Search for the cell housing the specified text and yield its [X, Y] center coordinate. 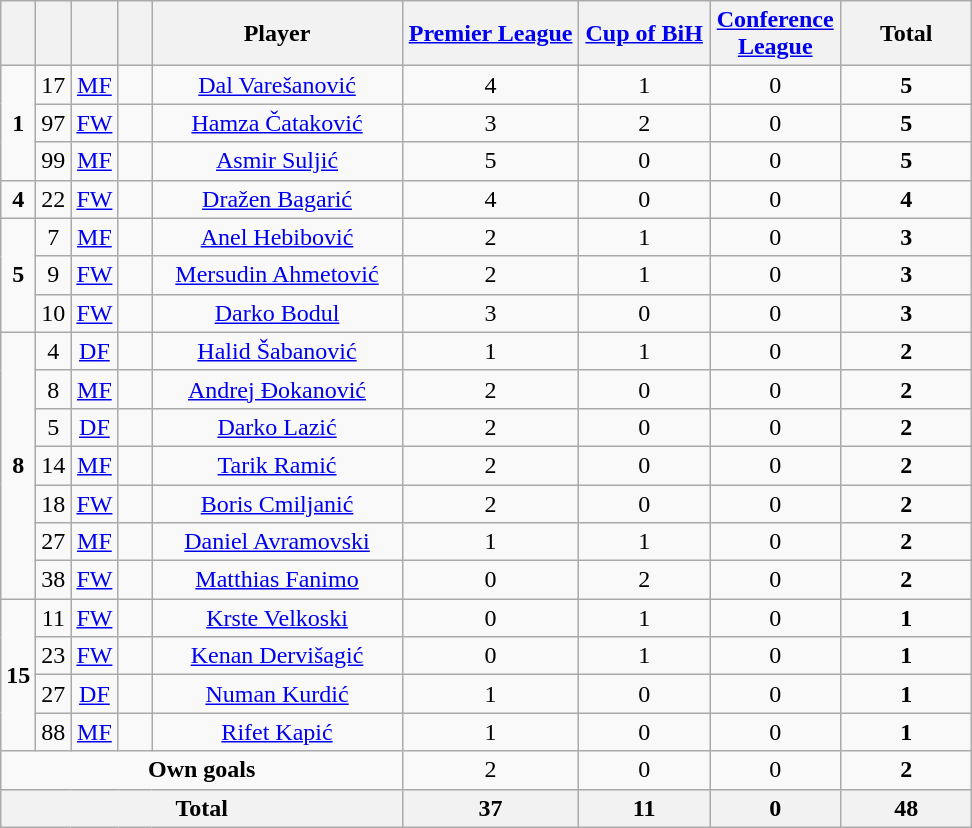
Darko Bodul [278, 313]
97 [54, 123]
Darko Lazić [278, 427]
Dražen Bagarić [278, 199]
Numan Kurdić [278, 694]
Boris Cmiljanić [278, 503]
99 [54, 161]
48 [906, 808]
17 [54, 85]
88 [54, 732]
Dal Varešanović [278, 85]
Tarik Ramić [278, 465]
Daniel Avramovski [278, 542]
Andrej Đokanović [278, 389]
Asmir Suljić [278, 161]
7 [54, 237]
Premier League [491, 34]
Conference League [776, 34]
18 [54, 503]
Anel Hebibović [278, 237]
10 [54, 313]
Halid Šabanović [278, 351]
9 [54, 275]
Hamza Čataković [278, 123]
Cup of BiH [644, 34]
15 [18, 675]
Rifet Kapić [278, 732]
Krste Velkoski [278, 618]
Matthias Fanimo [278, 580]
23 [54, 656]
Player [278, 34]
22 [54, 199]
Own goals [202, 770]
Kenan Dervišagić [278, 656]
38 [54, 580]
37 [491, 808]
Mersudin Ahmetović [278, 275]
14 [54, 465]
